Capture the cell that displays the provided text and extract its [x, y] central coordinate. 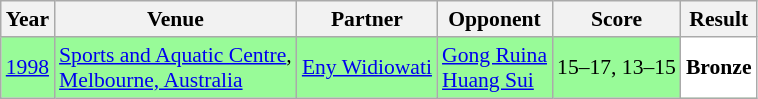
Bronze [719, 68]
Gong Ruina Huang Sui [494, 68]
1998 [28, 68]
15–17, 13–15 [616, 68]
Result [719, 19]
Sports and Aquatic Centre,Melbourne, Australia [176, 68]
Opponent [494, 19]
Score [616, 19]
Eny Widiowati [367, 68]
Venue [176, 19]
Year [28, 19]
Partner [367, 19]
